Determine the (X, Y) coordinate at the center of the cell enclosing the given text.  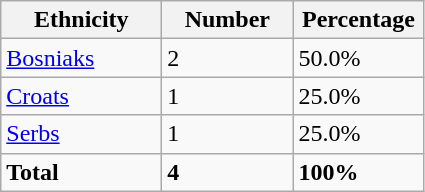
Croats (82, 96)
4 (228, 172)
100% (358, 172)
Ethnicity (82, 20)
50.0% (358, 58)
Bosniaks (82, 58)
2 (228, 58)
Percentage (358, 20)
Serbs (82, 134)
Total (82, 172)
Number (228, 20)
